Search for the cell housing the specified text and yield its [X, Y] center coordinate. 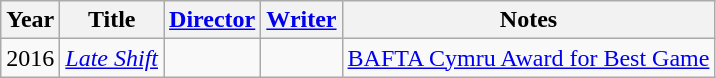
Late Shift [112, 58]
Writer [302, 20]
2016 [30, 58]
BAFTA Cymru Award for Best Game [528, 58]
Notes [528, 20]
Title [112, 20]
Year [30, 20]
Director [212, 20]
